Output the [x, y] coordinate of the center of the cell containing the given text.  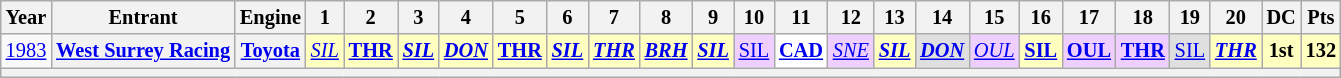
West Surrey Racing [143, 51]
6 [568, 17]
Year [26, 17]
10 [754, 17]
7 [614, 17]
20 [1236, 17]
19 [1190, 17]
1 [325, 17]
17 [1089, 17]
1st [1282, 51]
Entrant [143, 17]
12 [851, 17]
3 [418, 17]
13 [894, 17]
Toyota [270, 51]
8 [666, 17]
2 [371, 17]
Engine [270, 17]
Pts [1321, 17]
SNE [851, 51]
11 [801, 17]
DC [1282, 17]
4 [466, 17]
132 [1321, 51]
5 [520, 17]
BRH [666, 51]
9 [712, 17]
14 [942, 17]
15 [994, 17]
1983 [26, 51]
18 [1143, 17]
CAD [801, 51]
16 [1040, 17]
